Search for the cell housing the specified text and yield its (x, y) center coordinate. 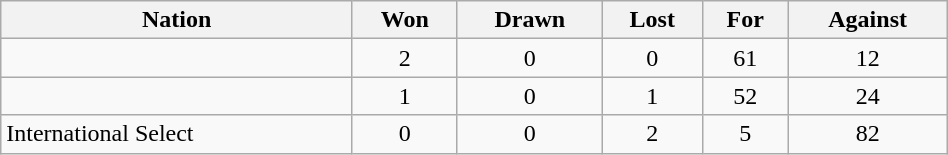
For (745, 20)
61 (745, 58)
Lost (652, 20)
24 (868, 96)
5 (745, 134)
52 (745, 96)
Won (404, 20)
82 (868, 134)
Against (868, 20)
Drawn (530, 20)
12 (868, 58)
International Select (177, 134)
Nation (177, 20)
